Identify which cell holds the provided text, then report its [x, y] central coordinate. 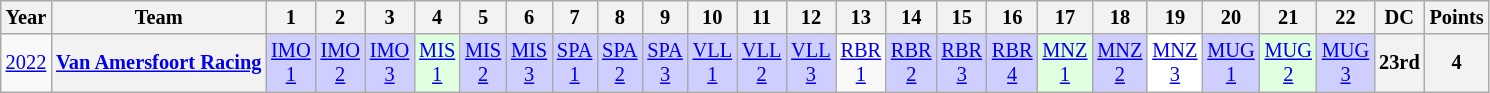
18 [1120, 17]
VLL2 [762, 63]
SPA3 [664, 63]
5 [483, 17]
VLL3 [810, 63]
1 [290, 17]
Year [26, 17]
Team [158, 17]
7 [574, 17]
13 [861, 17]
VLL1 [712, 63]
3 [390, 17]
6 [529, 17]
14 [911, 17]
MNZ3 [1174, 63]
16 [1012, 17]
SPA2 [620, 63]
8 [620, 17]
Points [1457, 17]
17 [1064, 17]
RBR1 [861, 63]
RBR2 [911, 63]
DC [1399, 17]
IMO3 [390, 63]
2 [340, 17]
MIS1 [437, 63]
MIS3 [529, 63]
12 [810, 17]
IMO1 [290, 63]
RBR3 [961, 63]
11 [762, 17]
2022 [26, 63]
22 [1346, 17]
Van Amersfoort Racing [158, 63]
9 [664, 17]
10 [712, 17]
MUG2 [1288, 63]
15 [961, 17]
IMO2 [340, 63]
MNZ1 [1064, 63]
23rd [1399, 63]
20 [1230, 17]
SPA1 [574, 63]
MUG1 [1230, 63]
21 [1288, 17]
MNZ2 [1120, 63]
19 [1174, 17]
MUG3 [1346, 63]
RBR4 [1012, 63]
MIS2 [483, 63]
